Identify which cell holds the provided text, then report its [x, y] central coordinate. 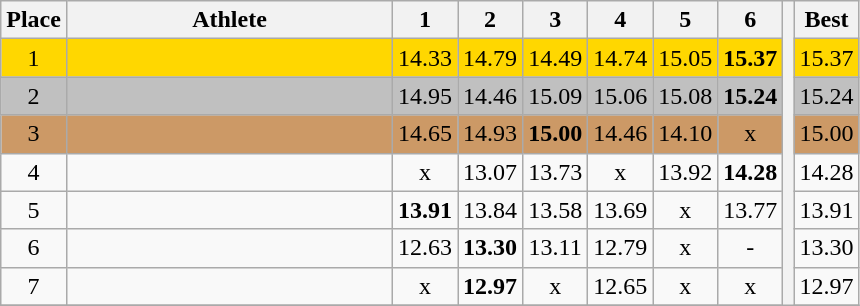
12.63 [426, 248]
15.08 [686, 96]
- [750, 248]
13.92 [686, 172]
13.73 [556, 172]
13.84 [490, 210]
7 [34, 286]
Place [34, 20]
14.93 [490, 134]
15.09 [556, 96]
14.10 [686, 134]
12.65 [620, 286]
14.49 [556, 58]
Athlete [229, 20]
15.05 [686, 58]
14.95 [426, 96]
14.33 [426, 58]
14.79 [490, 58]
14.65 [426, 134]
13.11 [556, 248]
13.07 [490, 172]
13.69 [620, 210]
Best [826, 20]
12.79 [620, 248]
13.58 [556, 210]
13.77 [750, 210]
15.06 [620, 96]
14.74 [620, 58]
